Identify which cell holds the provided text, then report its [X, Y] central coordinate. 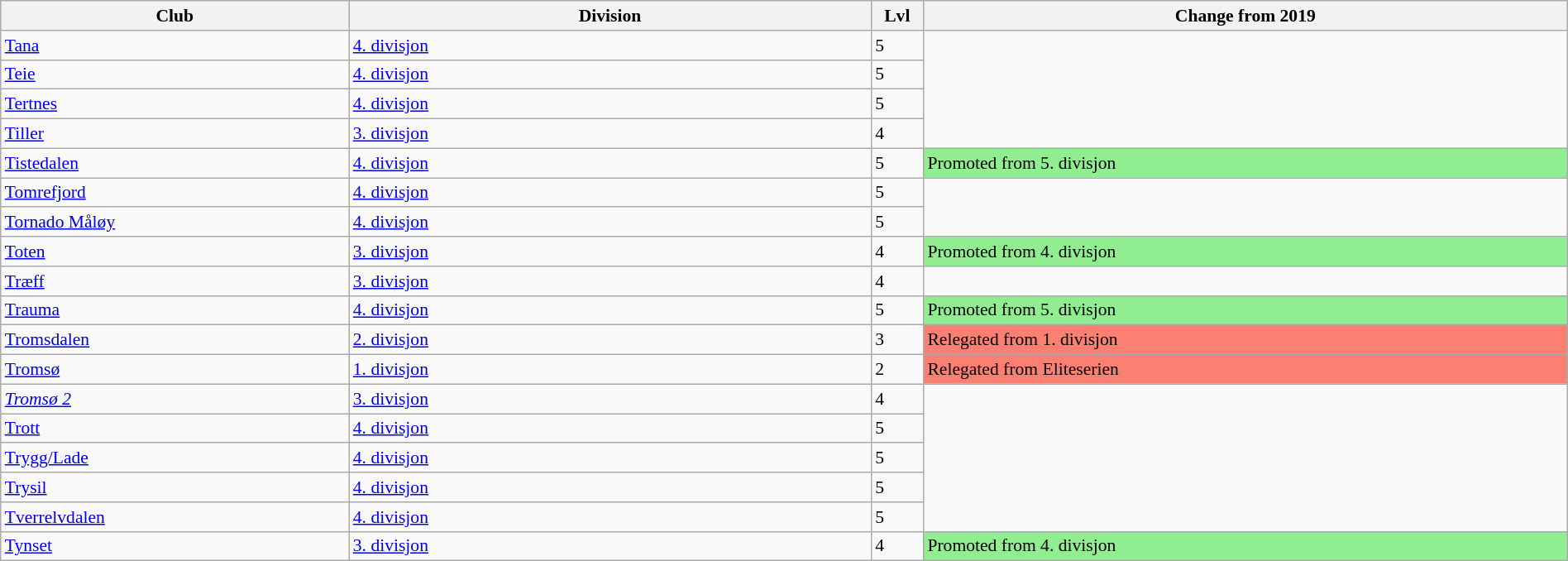
Toten [175, 252]
Trott [175, 429]
Division [610, 16]
2. divisjon [610, 340]
Trygg/Lade [175, 458]
Trauma [175, 310]
Tana [175, 46]
Tynset [175, 546]
Lvl [896, 16]
Teie [175, 74]
Tiller [175, 134]
Trysil [175, 487]
Tomrefjord [175, 193]
1. divisjon [610, 370]
Change from 2019 [1245, 16]
Tverrelvdalen [175, 517]
Tromsø [175, 370]
Tornado Måløy [175, 223]
Tertnes [175, 104]
Tistedalen [175, 163]
Relegated from Eliteserien [1245, 370]
2 [896, 370]
Tromsdalen [175, 340]
Træff [175, 281]
Relegated from 1. divisjon [1245, 340]
Tromsø 2 [175, 399]
3 [896, 340]
Club [175, 16]
